For the text-containing cell, return its midpoint in (x, y) coordinate format. 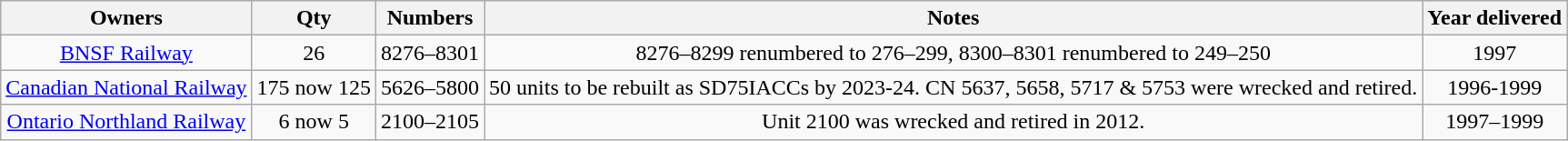
5626–5800 (429, 87)
50 units to be rebuilt as SD75IACCs by 2023-24. CN 5637, 5658, 5717 & 5753 were wrecked and retired. (954, 87)
1997–1999 (1494, 122)
8276–8299 renumbered to 276–299, 8300–8301 renumbered to 249–250 (954, 53)
Year delivered (1494, 18)
Owners (126, 18)
8276–8301 (429, 53)
BNSF Railway (126, 53)
Ontario Northland Railway (126, 122)
175 now 125 (314, 87)
Notes (954, 18)
Canadian National Railway (126, 87)
1997 (1494, 53)
Qty (314, 18)
2100–2105 (429, 122)
Unit 2100 was wrecked and retired in 2012. (954, 122)
26 (314, 53)
1996-1999 (1494, 87)
Numbers (429, 18)
6 now 5 (314, 122)
